Scan for the cell matching the given text and deliver its (x, y) coordinate at center. 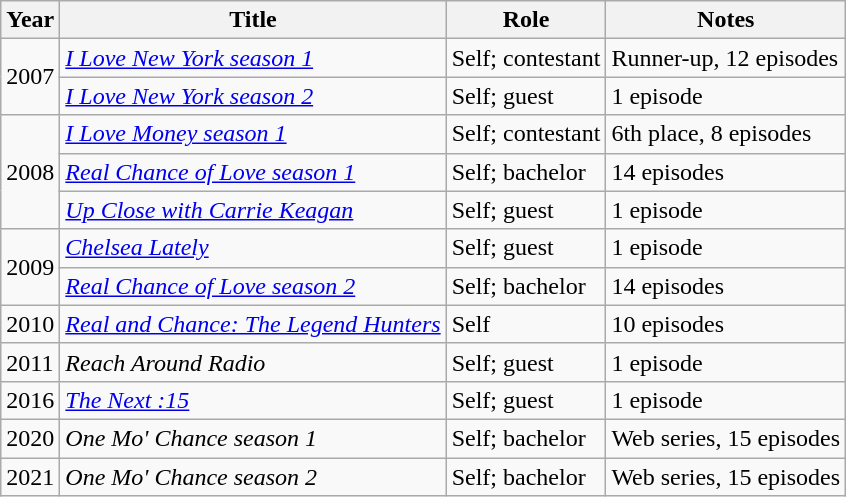
Real and Chance: The Legend Hunters (253, 324)
I Love Money season 1 (253, 134)
2021 (30, 477)
Chelsea Lately (253, 248)
I Love New York season 1 (253, 58)
Real Chance of Love season 2 (253, 286)
6th place, 8 episodes (726, 134)
Runner-up, 12 episodes (726, 58)
2010 (30, 324)
Year (30, 20)
2009 (30, 267)
One Mo' Chance season 2 (253, 477)
2011 (30, 362)
I Love New York season 2 (253, 96)
2007 (30, 77)
2020 (30, 438)
The Next :15 (253, 400)
One Mo' Chance season 1 (253, 438)
Notes (726, 20)
2008 (30, 172)
Role (526, 20)
10 episodes (726, 324)
2016 (30, 400)
Title (253, 20)
Real Chance of Love season 1 (253, 172)
Self (526, 324)
Up Close with Carrie Keagan (253, 210)
Reach Around Radio (253, 362)
